Return [x, y] of the center of cell containing provided text 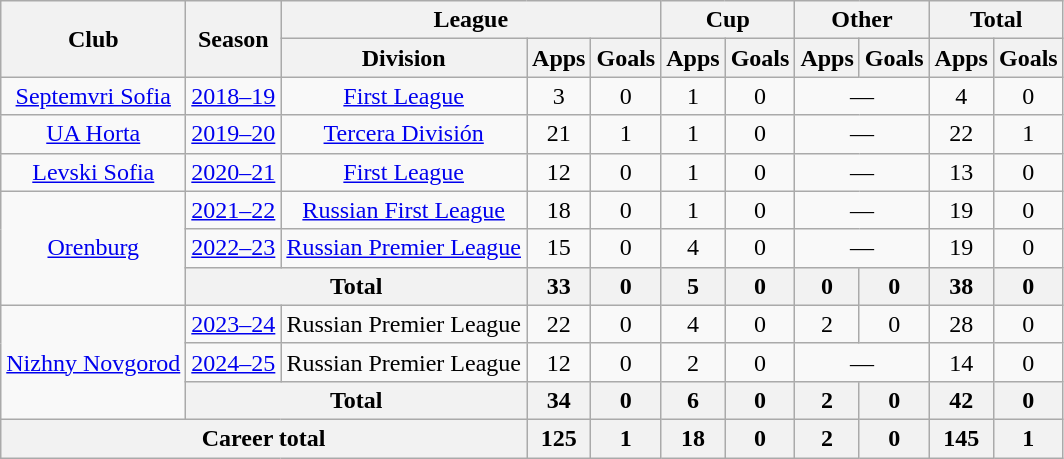
14 [961, 362]
145 [961, 438]
Cup [728, 20]
Career total [264, 438]
2023–24 [234, 324]
Orenburg [94, 248]
2019–20 [234, 134]
2020–21 [234, 172]
13 [961, 172]
Club [94, 39]
38 [961, 286]
UA Horta [94, 134]
15 [559, 248]
Other [862, 20]
21 [559, 134]
6 [693, 400]
5 [693, 286]
2018–19 [234, 96]
Season [234, 39]
Russian First League [404, 210]
Division [404, 58]
33 [559, 286]
28 [961, 324]
Septemvri Sofia [94, 96]
42 [961, 400]
125 [559, 438]
2024–25 [234, 362]
2022–23 [234, 248]
Nizhny Novgorod [94, 362]
League [471, 20]
Levski Sofia [94, 172]
3 [559, 96]
Tercera División [404, 134]
2021–22 [234, 210]
34 [559, 400]
